Capture the cell that displays the provided text and extract its [X, Y] central coordinate. 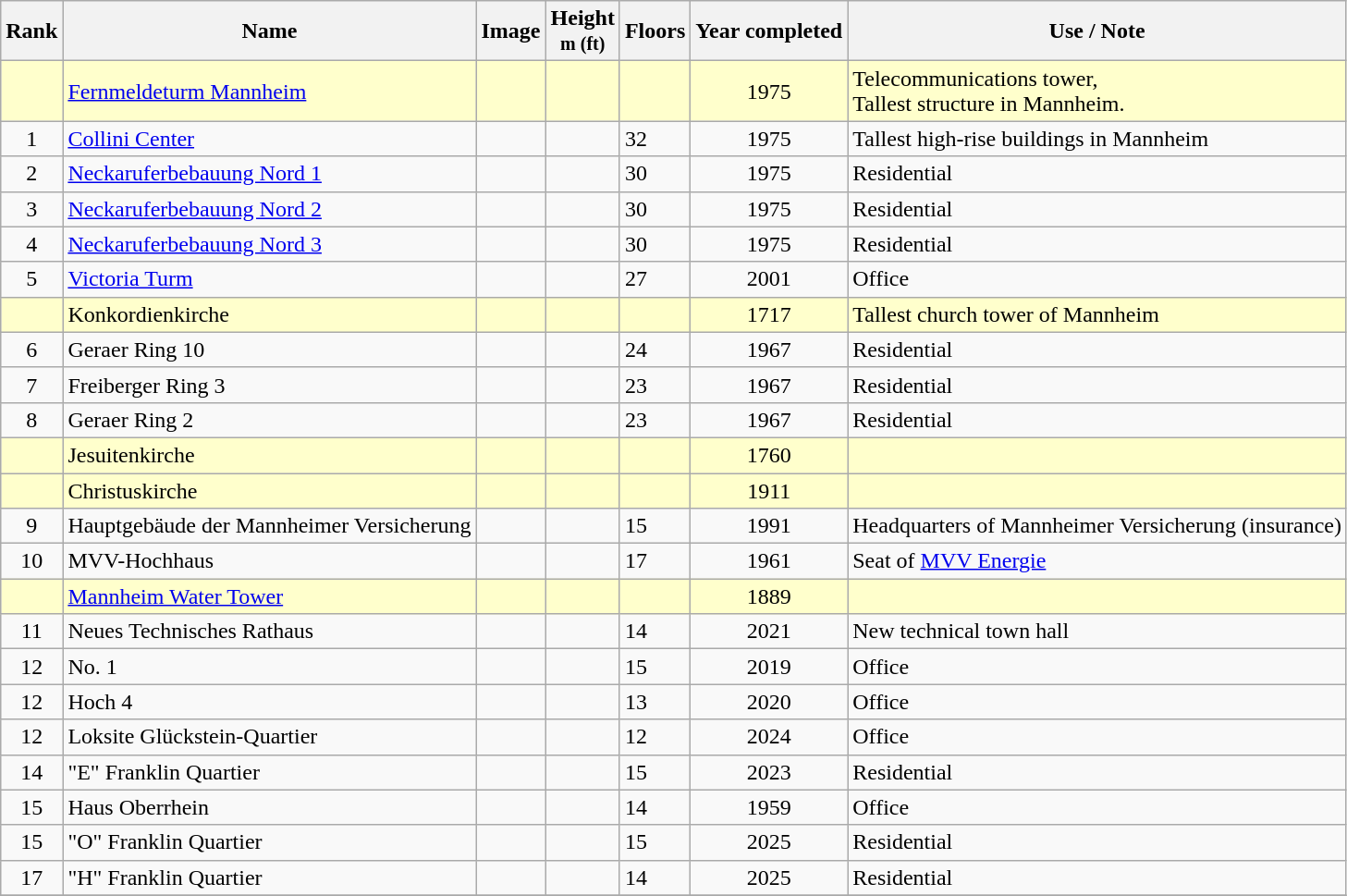
13 [655, 702]
Jesuitenkirche [270, 455]
2 [31, 174]
1961 [769, 561]
Haus Oberrhein [270, 807]
1760 [769, 455]
Image [510, 31]
Freiberger Ring 3 [270, 385]
Rank [31, 31]
Floors [655, 31]
8 [31, 420]
MVV-Hochhaus [270, 561]
5 [31, 279]
Neckaruferbebauung Nord 1 [270, 174]
7 [31, 385]
"E" Franklin Quartier [270, 772]
Tallest high-rise buildings in Mannheim [1097, 139]
32 [655, 139]
Loksite Glückstein-Quartier [270, 737]
2020 [769, 702]
Year completed [769, 31]
2023 [769, 772]
Mannheim Water Tower [270, 596]
2021 [769, 632]
24 [655, 350]
Neckaruferbebauung Nord 3 [270, 244]
3 [31, 209]
Heightm (ft) [582, 31]
Seat of MVV Energie [1097, 561]
1889 [769, 596]
1 [31, 139]
1959 [769, 807]
"O" Franklin Quartier [270, 842]
9 [31, 526]
1911 [769, 491]
Neues Technisches Rathaus [270, 632]
Geraer Ring 10 [270, 350]
1717 [769, 314]
Konkordienkirche [270, 314]
Collini Center [270, 139]
Headquarters of Mannheimer Versicherung (insurance) [1097, 526]
27 [655, 279]
2001 [769, 279]
Neckaruferbebauung Nord 2 [270, 209]
Christuskirche [270, 491]
New technical town hall [1097, 632]
4 [31, 244]
Hoch 4 [270, 702]
Geraer Ring 2 [270, 420]
2024 [769, 737]
"H" Franklin Quartier [270, 878]
Fernmeldeturm Mannheim [270, 91]
Name [270, 31]
2019 [769, 667]
1991 [769, 526]
No. 1 [270, 667]
11 [31, 632]
10 [31, 561]
Telecommunications tower, Tallest structure in Mannheim. [1097, 91]
Victoria Turm [270, 279]
6 [31, 350]
Tallest church tower of Mannheim [1097, 314]
Hauptgebäude der Mannheimer Versicherung [270, 526]
Use / Note [1097, 31]
